Locate the cell with the specified text and output its [x, y] center coordinate. 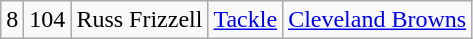
Cleveland Browns [378, 20]
Tackle [246, 20]
8 [12, 20]
Russ Frizzell [140, 20]
104 [48, 20]
